Determine the (x, y) coordinate at the center of the cell enclosing the given text.  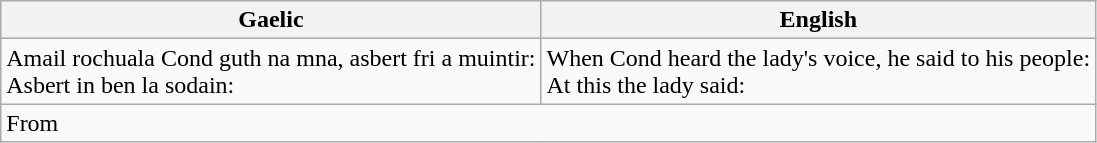
Gaelic (271, 20)
When Cond heard the lady's voice, he said to his people:At this the lady said: (818, 72)
From (548, 123)
English (818, 20)
Amail rochuala Cond guth na mna, asbert fri a muintir:Asbert in ben la sodain: (271, 72)
